Provide the (X, Y) coordinate of the cell's center where the given text is located.  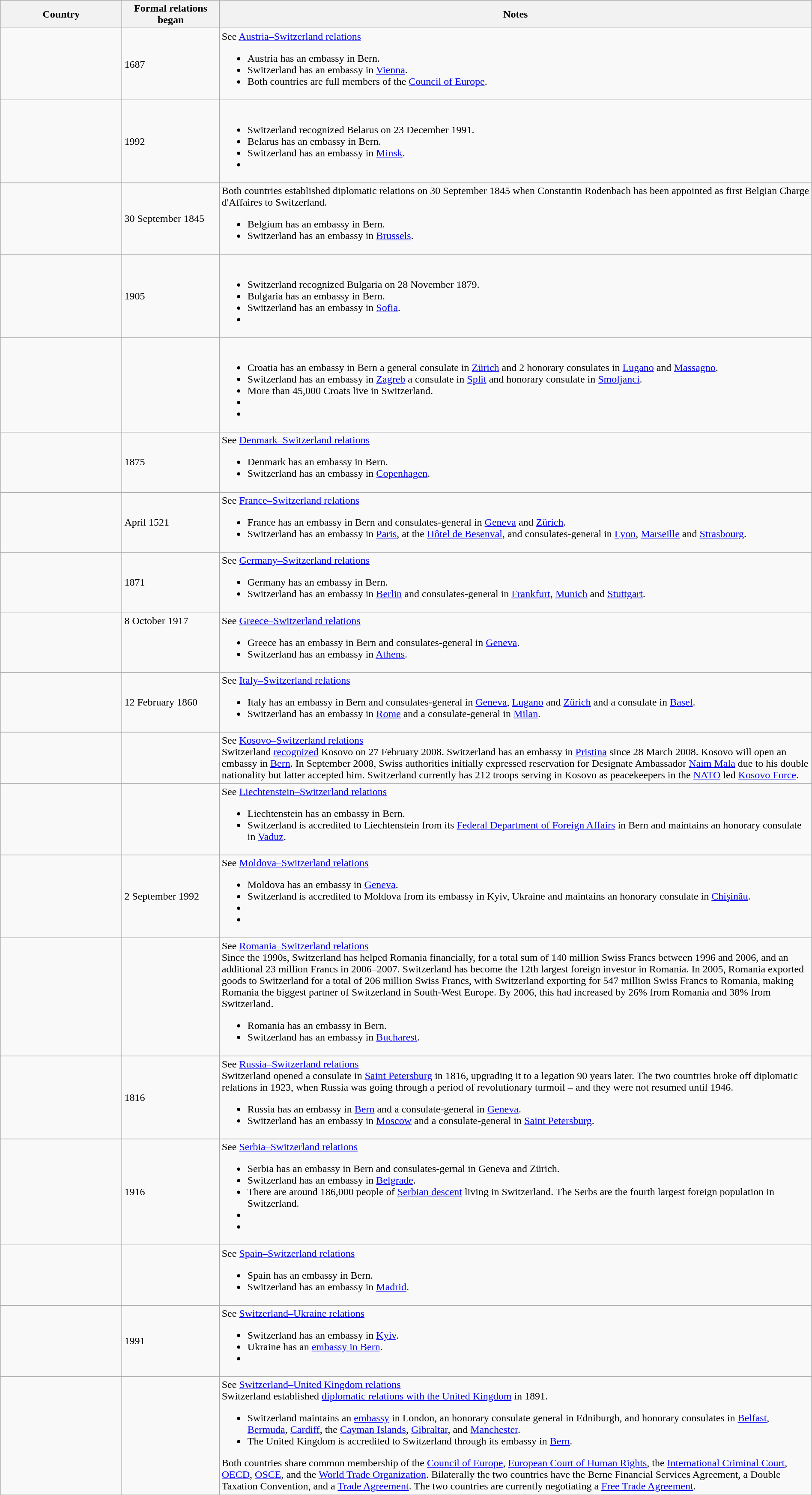
1916 (170, 1192)
See Switzerland–Ukraine relationsSwitzerland has an embassy in Kyiv.Ukraine has an embassy in Bern. (516, 1341)
See Spain–Switzerland relationsSpain has an embassy in Bern.Switzerland has an embassy in Madrid. (516, 1275)
See Greece–Switzerland relationsGreece has an embassy in Bern and consulates-general in Geneva.Switzerland has an embassy in Athens. (516, 642)
1992 (170, 141)
Notes (516, 15)
1871 (170, 582)
Switzerland recognized Bulgaria on 28 November 1879.Bulgaria has an embassy in Bern.Switzerland has an embassy in Sofia. (516, 296)
1687 (170, 64)
See Denmark–Switzerland relationsDenmark has an embassy in Bern.Switzerland has an embassy in Copenhagen. (516, 462)
1991 (170, 1341)
Formal relations began (170, 15)
Country (61, 15)
12 February 1860 (170, 702)
1875 (170, 462)
30 September 1845 (170, 218)
8 October 1917 (170, 642)
1816 (170, 1097)
Switzerland recognized Belarus on 23 December 1991.Belarus has an embassy in Bern.Switzerland has an embassy in Minsk. (516, 141)
2 September 1992 (170, 897)
1905 (170, 296)
April 1521 (170, 522)
